Extract the (x, y) coordinate from the center of the cell holding the provided text.  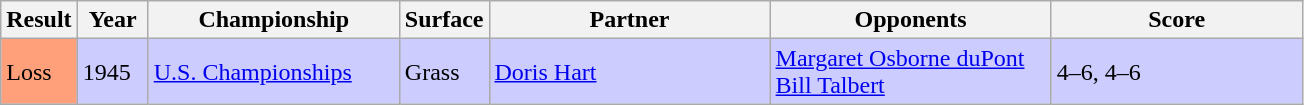
U.S. Championships (274, 72)
Result (39, 20)
Margaret Osborne duPont Bill Talbert (910, 72)
Doris Hart (630, 72)
Opponents (910, 20)
Championship (274, 20)
Grass (444, 72)
Loss (39, 72)
Surface (444, 20)
Partner (630, 20)
1945 (112, 72)
Year (112, 20)
4–6, 4–6 (1176, 72)
Score (1176, 20)
